Provide the (x, y) coordinate of the cell's center where the given text is located.  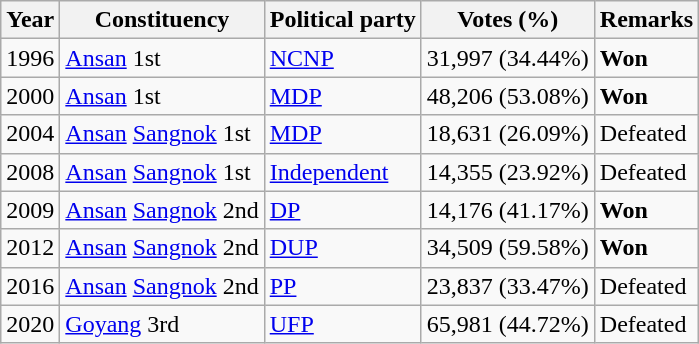
Year (30, 20)
48,206 (53.08%) (508, 96)
2008 (30, 172)
18,631 (26.09%) (508, 134)
2004 (30, 134)
14,176 (41.17%) (508, 210)
Independent (342, 172)
Constituency (162, 20)
2012 (30, 248)
65,981 (44.72%) (508, 324)
DUP (342, 248)
2000 (30, 96)
UFP (342, 324)
2016 (30, 286)
NCNP (342, 58)
2009 (30, 210)
23,837 (33.47%) (508, 286)
1996 (30, 58)
Remarks (646, 20)
Votes (%) (508, 20)
31,997 (34.44%) (508, 58)
DP (342, 210)
Political party (342, 20)
2020 (30, 324)
PP (342, 286)
14,355 (23.92%) (508, 172)
34,509 (59.58%) (508, 248)
Goyang 3rd (162, 324)
